Search for the cell housing the specified text and yield its (x, y) center coordinate. 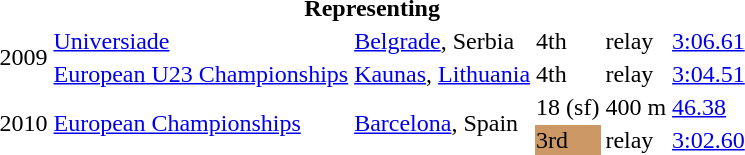
Universiade (201, 41)
European Championships (201, 124)
European U23 Championships (201, 74)
18 (sf) (568, 107)
Belgrade, Serbia (442, 41)
3rd (568, 140)
Barcelona, Spain (442, 124)
400 m (636, 107)
Kaunas, Lithuania (442, 74)
